Pinpoint the cell where the given text exists, returning its (X, Y) midpoint coordinate. 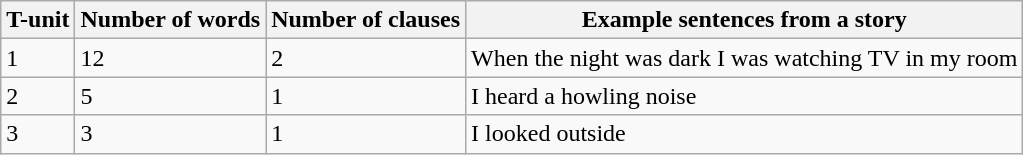
Example sentences from a story (744, 20)
Number of words (170, 20)
I heard a howling noise (744, 96)
T-unit (38, 20)
Number of clauses (366, 20)
5 (170, 96)
When the night was dark I was watching TV in my room (744, 58)
12 (170, 58)
I looked outside (744, 134)
